Output the (x, y) coordinate of the center of the cell containing the given text.  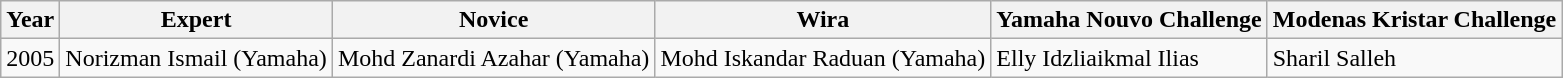
Sharil Salleh (1414, 58)
2005 (30, 58)
Modenas Kristar Challenge (1414, 20)
Novice (494, 20)
Mohd Iskandar Raduan (Yamaha) (823, 58)
Elly Idzliaikmal Ilias (1129, 58)
Yamaha Nouvo Challenge (1129, 20)
Expert (196, 20)
Norizman Ismail (Yamaha) (196, 58)
Year (30, 20)
Mohd Zanardi Azahar (Yamaha) (494, 58)
Wira (823, 20)
